Detect which cell encompasses the target text, then output its [X, Y] center coordinate. 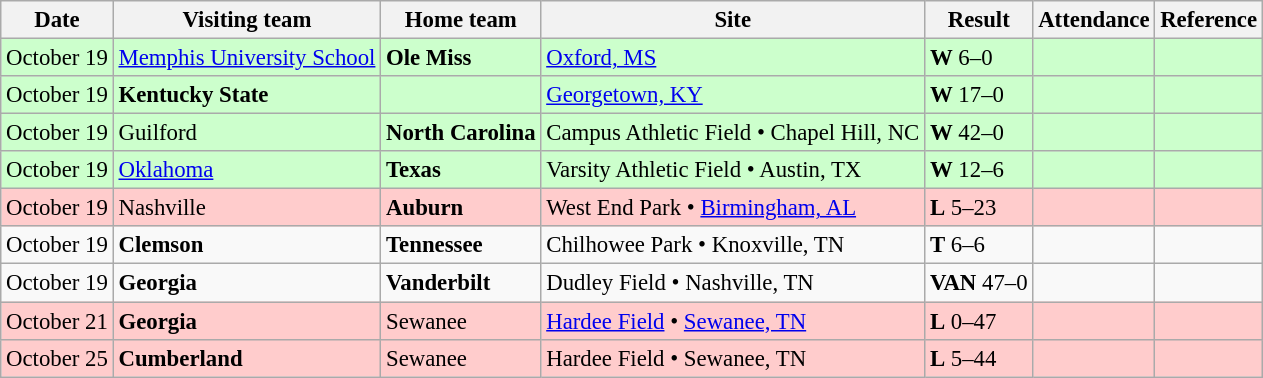
Georgetown, KY [733, 95]
Tennessee [461, 245]
Oxford, MS [733, 58]
Reference [1209, 20]
Guilford [247, 133]
Clemson [247, 245]
Chilhowee Park • Knoxville, TN [733, 245]
Memphis University School [247, 58]
L 5–23 [979, 208]
Site [733, 20]
VAN 47–0 [979, 283]
Oklahoma [247, 170]
L 5–44 [979, 358]
Varsity Athletic Field • Austin, TX [733, 170]
Attendance [1094, 20]
W 12–6 [979, 170]
October 25 [57, 358]
Campus Athletic Field • Chapel Hill, NC [733, 133]
October 21 [57, 321]
Visiting team [247, 20]
Home team [461, 20]
Result [979, 20]
T 6–6 [979, 245]
Dudley Field • Nashville, TN [733, 283]
Vanderbilt [461, 283]
West End Park • Birmingham, AL [733, 208]
Cumberland [247, 358]
W 42–0 [979, 133]
Date [57, 20]
L 0–47 [979, 321]
Ole Miss [461, 58]
W 6–0 [979, 58]
Texas [461, 170]
Kentucky State [247, 95]
Nashville [247, 208]
W 17–0 [979, 95]
Auburn [461, 208]
North Carolina [461, 133]
